Return the [x, y] coordinate for the center point of the cell that contains the specified text.  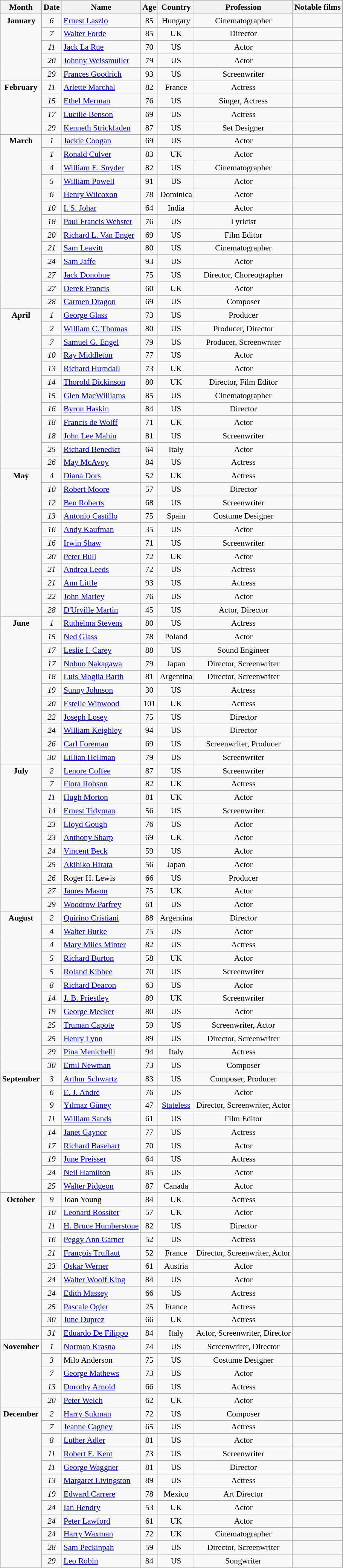
Richard Burton [101, 958]
January [21, 47]
Hugh Morton [101, 798]
Sam Jaffe [101, 262]
Country [176, 7]
Estelle Winwood [101, 704]
53 [149, 1507]
Profession [243, 7]
May McAvoy [101, 463]
August [21, 992]
Margaret Livingston [101, 1481]
July [21, 838]
Ben Roberts [101, 503]
December [21, 1488]
Andrea Leeds [101, 570]
Screenwriter, Actor [243, 1025]
June Duprez [101, 1320]
February [21, 108]
George Mathews [101, 1374]
Edith Massey [101, 1293]
Neil Hamilton [101, 1173]
George Meeker [101, 1012]
45 [149, 610]
I. S. Johar [101, 208]
Sam Peckinpah [101, 1548]
Sunny Johnson [101, 690]
Luis Moglia Barth [101, 677]
Notable films [318, 7]
Carmen Dragon [101, 302]
68 [149, 503]
Austria [176, 1266]
Ian Hendry [101, 1507]
Andy Kaufman [101, 530]
Byron Haskin [101, 409]
Johnny Weissmuller [101, 61]
Spain [176, 516]
Leonard Rossiter [101, 1213]
Norman Krasna [101, 1347]
Milo Anderson [101, 1360]
Ruthelma Stevens [101, 623]
91 [149, 181]
Pascale Ogier [101, 1307]
Samuel G. Engel [101, 342]
Month [21, 7]
Quirino Cristiani [101, 918]
John Lee Mahin [101, 436]
Ernest Tidyman [101, 811]
François Truffaut [101, 1253]
Date [51, 7]
George Glass [101, 315]
Jack La Rue [101, 47]
Joseph Losey [101, 717]
October [21, 1266]
60 [149, 288]
Ann Little [101, 583]
India [176, 208]
March [21, 221]
William E. Snyder [101, 168]
Walter Pidgeon [101, 1186]
Peter Lawford [101, 1521]
Carl Foreman [101, 744]
Mary Miles Minter [101, 945]
Sam Leavitt [101, 248]
Nobuo Nakagawa [101, 664]
William Keighley [101, 731]
74 [149, 1347]
Actor, Screenwriter, Director [243, 1333]
William Sands [101, 1119]
Lyricist [243, 221]
Director, Choreographer [243, 275]
Screenwriter, Director [243, 1347]
Peter Welch [101, 1400]
Screenwriter, Producer [243, 744]
Name [101, 7]
Richard Benedict [101, 449]
George Waggner [101, 1467]
September [21, 1133]
Stateless [176, 1105]
Lenore Coffee [101, 771]
Joan Young [101, 1200]
65 [149, 1427]
Composer, Producer [243, 1079]
Emil Newman [101, 1066]
Antonio Castillo [101, 516]
Henry Lynn [101, 1039]
Ethel Merman [101, 101]
Yılmaz Güney [101, 1105]
May [21, 543]
Akihiko Hirata [101, 864]
Dorothy Arnold [101, 1387]
Paul Francis Webster [101, 221]
Irwin Shaw [101, 543]
Pina Menichelli [101, 1052]
47 [149, 1105]
Thorold Dickinson [101, 382]
Peter Bull [101, 557]
62 [149, 1400]
Leslie I. Carey [101, 650]
Oskar Werner [101, 1266]
Lucille Benson [101, 114]
Richard Deacon [101, 985]
Mexico [176, 1494]
Peggy Ann Garner [101, 1240]
June Preisser [101, 1159]
Director, Film Editor [243, 382]
J. B. Priestley [101, 998]
Eduardo De Filippo [101, 1333]
63 [149, 985]
William Powell [101, 181]
Ned Glass [101, 637]
E. J. André [101, 1092]
James Mason [101, 891]
Francis de Wolff [101, 423]
Roger H. Lewis [101, 878]
Producer, Director [243, 329]
Janet Gaynor [101, 1133]
Derek Francis [101, 288]
Singer, Actress [243, 101]
Leo Robin [101, 1561]
Jeanne Cagney [101, 1427]
H. Bruce Humberstone [101, 1226]
Glen MacWilliams [101, 396]
Art Director [243, 1494]
Harry Waxman [101, 1534]
Walter Woolf King [101, 1280]
Richard Basehart [101, 1146]
Frances Goodrich [101, 74]
31 [51, 1333]
Flora Robson [101, 784]
Age [149, 7]
Actor, Director [243, 610]
Diana Dors [101, 476]
John Marley [101, 597]
Harry Sukman [101, 1414]
Ernest Laszlo [101, 21]
Hungary [176, 21]
Set Designer [243, 128]
Luther Adler [101, 1441]
November [21, 1374]
Arlette Marchal [101, 88]
Richard L. Van Enger [101, 235]
Woodrow Parfrey [101, 905]
June [21, 690]
Edward Carrere [101, 1494]
12 [51, 503]
Arthur Schwartz [101, 1079]
April [21, 389]
Songwriter [243, 1561]
Kenneth Strickfaden [101, 128]
William C. Thomas [101, 329]
101 [149, 704]
D'Urville Martin [101, 610]
Richard Hurndall [101, 369]
Henry Wilcoxon [101, 195]
Roland Kibbee [101, 972]
Sound Engineer [243, 650]
Lillian Hellman [101, 757]
Ray Middleton [101, 355]
Dominica [176, 195]
Poland [176, 637]
Jack Donohue [101, 275]
Walter Burke [101, 931]
Producer, Screenwriter [243, 342]
Robert E. Kent [101, 1454]
35 [149, 530]
Canada [176, 1186]
58 [149, 958]
Jackie Coogan [101, 141]
Anthony Sharp [101, 838]
Vincent Beck [101, 851]
Lloyd Gough [101, 824]
Walter Forde [101, 34]
Truman Capote [101, 1025]
Robert Moore [101, 490]
Ronald Culver [101, 155]
